Return the (x, y) coordinate for the center point of the cell that contains the specified text.  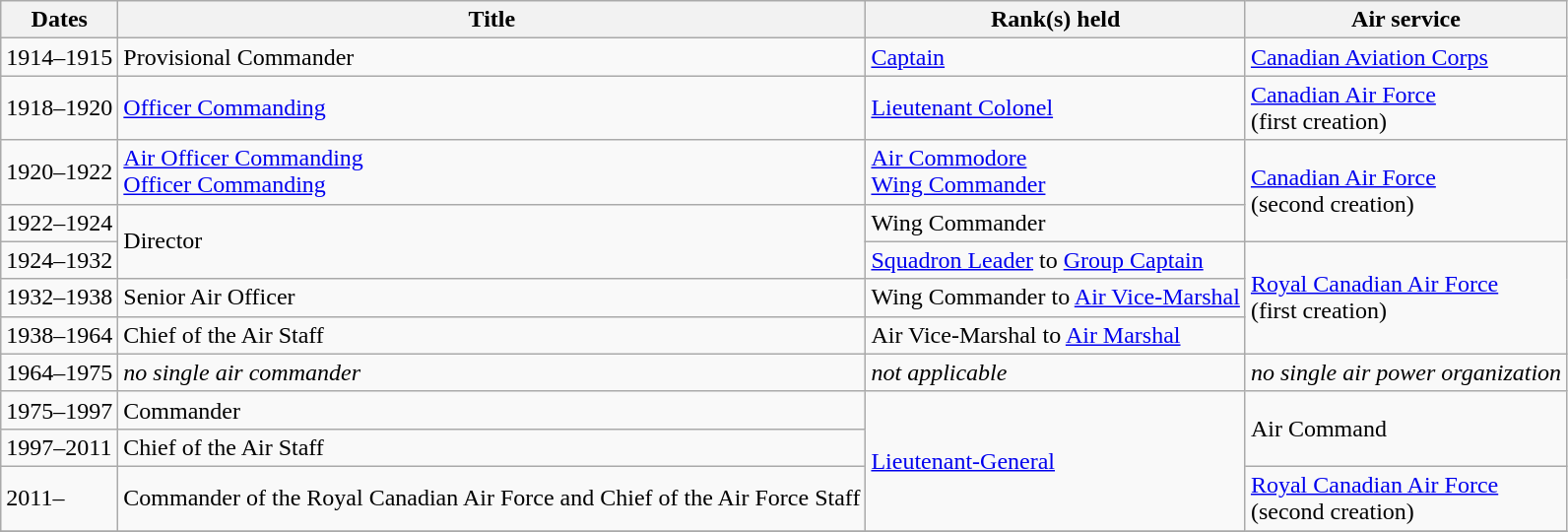
Title (492, 20)
Royal Canadian Air Force(first creation) (1405, 298)
Air Command (1405, 429)
1964–1975 (59, 372)
Rank(s) held (1056, 20)
Squadron Leader to Group Captain (1056, 260)
1914–1915 (59, 57)
Canadian Aviation Corps (1405, 57)
Officer Commanding (492, 108)
2011– (59, 499)
Director (492, 241)
Wing Commander to Air Vice-Marshal (1056, 298)
Senior Air Officer (492, 298)
Provisional Commander (492, 57)
not applicable (1056, 372)
1932–1938 (59, 298)
1938–1964 (59, 335)
Air Officer CommandingOfficer Commanding (492, 171)
Lieutenant-General (1056, 461)
1920–1922 (59, 171)
Captain (1056, 57)
Wing Commander (1056, 223)
Royal Canadian Air Force(second creation) (1405, 499)
Lieutenant Colonel (1056, 108)
Canadian Air Force(second creation) (1405, 191)
Air Vice-Marshal to Air Marshal (1056, 335)
1918–1920 (59, 108)
Commander of the Royal Canadian Air Force and Chief of the Air Force Staff (492, 499)
1922–1924 (59, 223)
Commander (492, 410)
no single air power organization (1405, 372)
1997–2011 (59, 447)
Dates (59, 20)
no single air commander (492, 372)
Canadian Air Force(first creation) (1405, 108)
1975–1997 (59, 410)
Air service (1405, 20)
1924–1932 (59, 260)
Air CommodoreWing Commander (1056, 171)
